Identify which cell holds the provided text, then report its [X, Y] central coordinate. 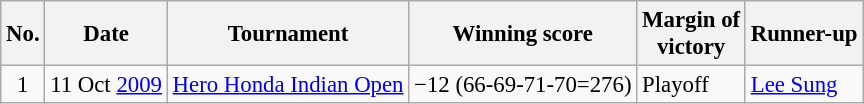
No. [23, 34]
Lee Sung [804, 85]
Runner-up [804, 34]
Hero Honda Indian Open [288, 85]
Margin ofvictory [692, 34]
Playoff [692, 85]
11 Oct 2009 [106, 85]
Winning score [523, 34]
1 [23, 85]
Tournament [288, 34]
−12 (66-69-71-70=276) [523, 85]
Date [106, 34]
